Extract the [X, Y] coordinate from the center of the cell holding the provided text.  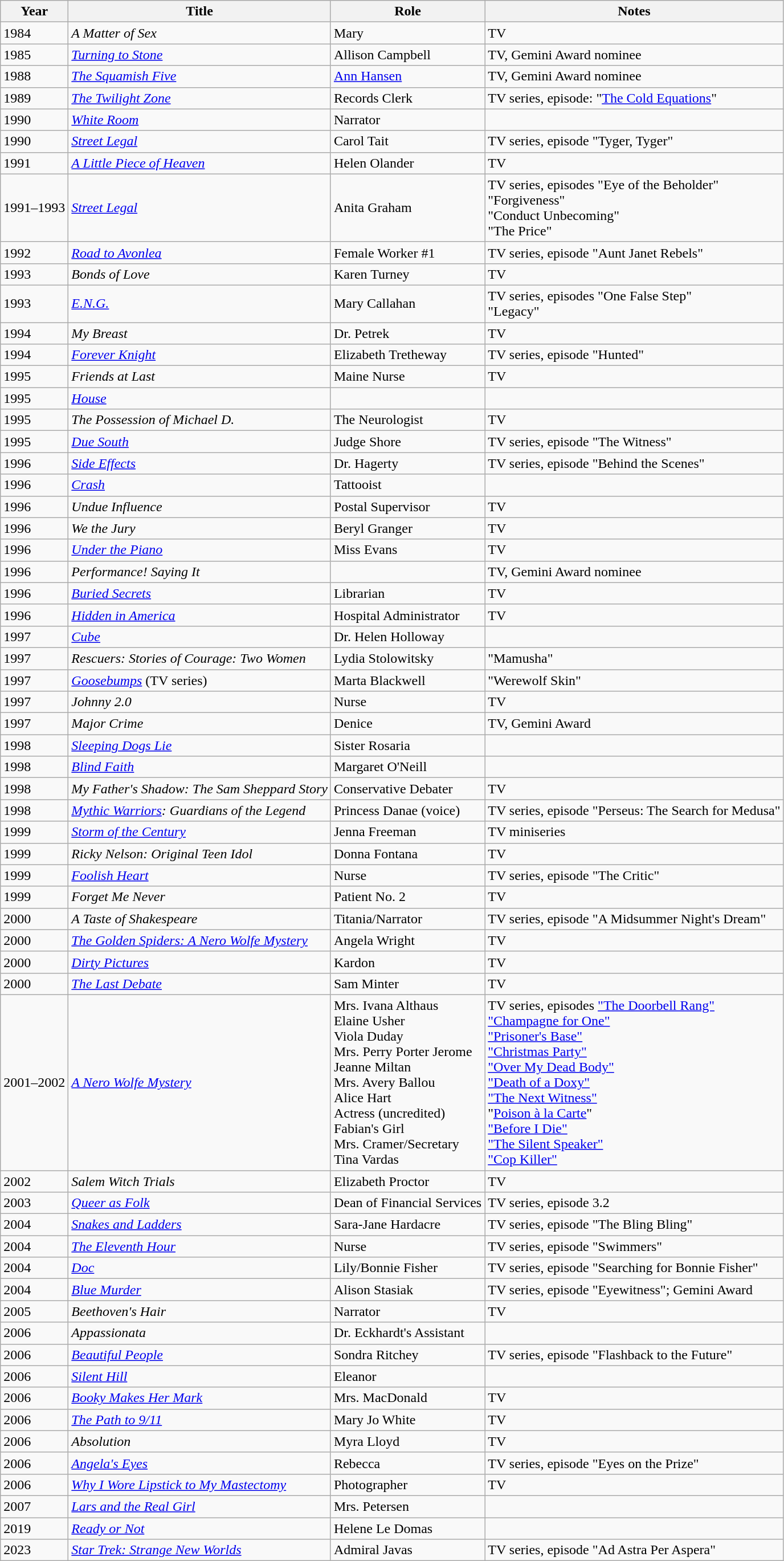
Dr. Eckhardt's Assistant [407, 1333]
Postal Supervisor [407, 507]
Karen Turney [407, 274]
A Matter of Sex [199, 33]
TV series, episode "Eyewitness"; Gemini Award [634, 1290]
Mrs. MacDonald [407, 1398]
Side Effects [199, 463]
A Taste of Shakespeare [199, 919]
Myra Lloyd [407, 1441]
Mary Jo White [407, 1420]
Anita Graham [407, 207]
Margaret O'Neill [407, 767]
Rebecca [407, 1463]
TV series, episode "Swimmers" [634, 1246]
Goosebumps (TV series) [199, 680]
Denice [407, 724]
Doc [199, 1268]
Elizabeth Proctor [407, 1181]
A Little Piece of Heaven [199, 163]
Year [34, 11]
Kardon [407, 962]
My Breast [199, 333]
Turning to Stone [199, 55]
Appassionata [199, 1333]
Forget Me Never [199, 897]
TV series, episode "Hunted" [634, 355]
TV series, episodes "One False Step""Legacy" [634, 303]
The Possession of Michael D. [199, 420]
2019 [34, 1528]
Marta Blackwell [407, 680]
Friends at Last [199, 377]
Ricky Nelson: Original Teen Idol [199, 854]
Princess Danae (voice) [407, 810]
Carol Tait [407, 141]
TV series, episode "A Midsummer Night's Dream" [634, 919]
Sam Minter [407, 984]
Ann Hansen [407, 76]
E.N.G. [199, 303]
Bonds of Love [199, 274]
Salem Witch Trials [199, 1181]
Dr. Petrek [407, 333]
The Neurologist [407, 420]
Mary [407, 33]
Records Clerk [407, 98]
TV series, episode "Behind the Scenes" [634, 463]
TV series, episode "The Bling Bling" [634, 1225]
2005 [34, 1311]
Mary Callahan [407, 303]
Donna Fontana [407, 854]
TV series, episode "Flashback to the Future" [634, 1355]
Due South [199, 442]
A Nero Wolfe Mystery [199, 1082]
House [199, 398]
Blind Faith [199, 767]
Hidden in America [199, 615]
TV series, episode "Aunt Janet Rebels" [634, 252]
1991–1993 [34, 207]
The Path to 9/11 [199, 1420]
Sondra Ritchey [407, 1355]
Booky Makes Her Mark [199, 1398]
"Mamusha" [634, 658]
Lydia Stolowitsky [407, 658]
Helen Olander [407, 163]
Judge Shore [407, 442]
Notes [634, 11]
1989 [34, 98]
TV series, episode 3.2 [634, 1203]
1992 [34, 252]
Lars and the Real Girl [199, 1506]
Miss Evans [407, 550]
Johnny 2.0 [199, 702]
Mrs. Petersen [407, 1506]
The Last Debate [199, 984]
Mythic Warriors: Guardians of the Legend [199, 810]
Silent Hill [199, 1376]
The Golden Spiders: A Nero Wolfe Mystery [199, 940]
1988 [34, 76]
Sleeping Dogs Lie [199, 745]
Snakes and Ladders [199, 1225]
Title [199, 11]
1984 [34, 33]
Angela Wright [407, 940]
Crash [199, 485]
Absolution [199, 1441]
Why I Wore Lipstick to My Mastectomy [199, 1485]
Beryl Granger [407, 528]
Cube [199, 637]
We the Jury [199, 528]
TV series, episode "The Witness" [634, 442]
Hospital Administrator [407, 615]
Photographer [407, 1485]
Undue Influence [199, 507]
Rescuers: Stories of Courage: Two Women [199, 658]
Beautiful People [199, 1355]
Forever Knight [199, 355]
Maine Nurse [407, 377]
2007 [34, 1506]
Eleanor [407, 1376]
TV series, episode "The Critic" [634, 875]
TV series, episodes "Eye of the Beholder""Forgiveness""Conduct Unbecoming""The Price" [634, 207]
The Twilight Zone [199, 98]
1985 [34, 55]
Conservative Debater [407, 789]
Elizabeth Tretheway [407, 355]
Major Crime [199, 724]
1991 [34, 163]
Librarian [407, 593]
TV series, episode "Tyger, Tyger" [634, 141]
Titania/Narrator [407, 919]
Sara-Jane Hardacre [407, 1225]
Alison Stasiak [407, 1290]
Role [407, 11]
Dirty Pictures [199, 962]
Beethoven's Hair [199, 1311]
Dr. Helen Holloway [407, 637]
Dr. Hagerty [407, 463]
Road to Avonlea [199, 252]
Queer as Folk [199, 1203]
Allison Campbell [407, 55]
2023 [34, 1550]
Star Trek: Strange New Worlds [199, 1550]
Blue Murder [199, 1290]
Angela's Eyes [199, 1463]
Buried Secrets [199, 593]
TV series, episode "Perseus: The Search for Medusa" [634, 810]
TV series, episode "Ad Astra Per Aspera" [634, 1550]
Dean of Financial Services [407, 1203]
Lily/Bonnie Fisher [407, 1268]
Admiral Javas [407, 1550]
The Eleventh Hour [199, 1246]
Ready or Not [199, 1528]
Under the Piano [199, 550]
TV, Gemini Award [634, 724]
Helene Le Domas [407, 1528]
Patient No. 2 [407, 897]
"Werewolf Skin" [634, 680]
TV miniseries [634, 832]
Storm of the Century [199, 832]
Foolish Heart [199, 875]
The Squamish Five [199, 76]
2002 [34, 1181]
My Father's Shadow: The Sam Sheppard Story [199, 789]
Female Worker #1 [407, 252]
White Room [199, 120]
TV series, episode "Eyes on the Prize" [634, 1463]
Sister Rosaria [407, 745]
TV series, episode: "The Cold Equations" [634, 98]
Tattooist [407, 485]
Performance! Saying It [199, 572]
2003 [34, 1203]
Jenna Freeman [407, 832]
TV series, episode "Searching for Bonnie Fisher" [634, 1268]
2001–2002 [34, 1082]
